Capture the cell that displays the provided text and extract its [x, y] central coordinate. 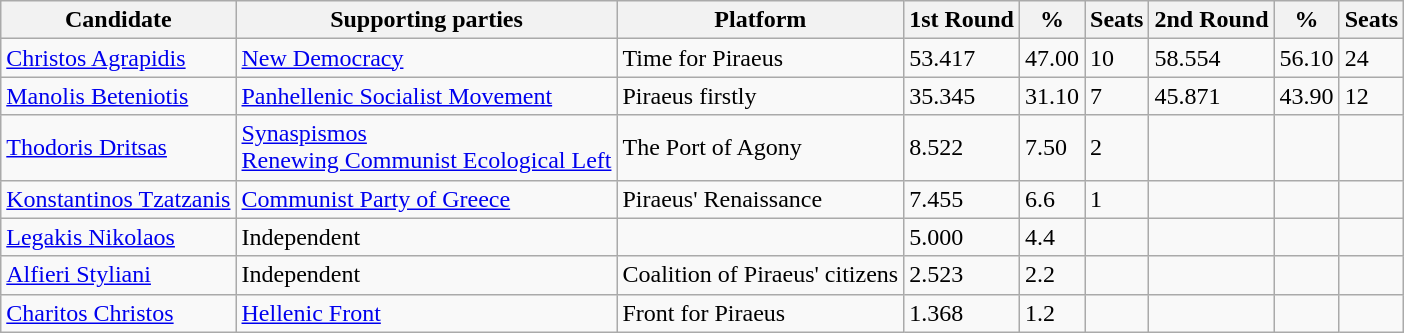
Panhellenic Socialist Movement [426, 96]
Time for Piraeus [760, 58]
Thodoris Dritsas [118, 148]
Konstantinos Tzatzanis [118, 199]
7 [1116, 96]
Charitos Christos [118, 313]
Piraeus' Renaissance [760, 199]
31.10 [1052, 96]
Front for Piraeus [760, 313]
2 [1116, 148]
Christos Agrapidis [118, 58]
24 [1371, 58]
2nd Round [1212, 20]
43.90 [1306, 96]
Candidate [118, 20]
53.417 [962, 58]
12 [1371, 96]
58.554 [1212, 58]
Legakis Nikolaos [118, 237]
5.000 [962, 237]
Coalition of Piraeus' citizens [760, 275]
New Democracy [426, 58]
1st Round [962, 20]
Platform [760, 20]
10 [1116, 58]
4.4 [1052, 237]
1 [1116, 199]
Alfieri Styliani [118, 275]
Supporting parties [426, 20]
Hellenic Front [426, 313]
7.50 [1052, 148]
7.455 [962, 199]
56.10 [1306, 58]
The Port of Agony [760, 148]
35.345 [962, 96]
8.522 [962, 148]
45.871 [1212, 96]
Communist Party of Greece [426, 199]
Manolis Beteniotis [118, 96]
Piraeus firstly [760, 96]
47.00 [1052, 58]
2.2 [1052, 275]
SynaspismosRenewing Communist Ecological Left [426, 148]
2.523 [962, 275]
1.2 [1052, 313]
1.368 [962, 313]
6.6 [1052, 199]
